Capture the cell that displays the provided text and extract its [X, Y] central coordinate. 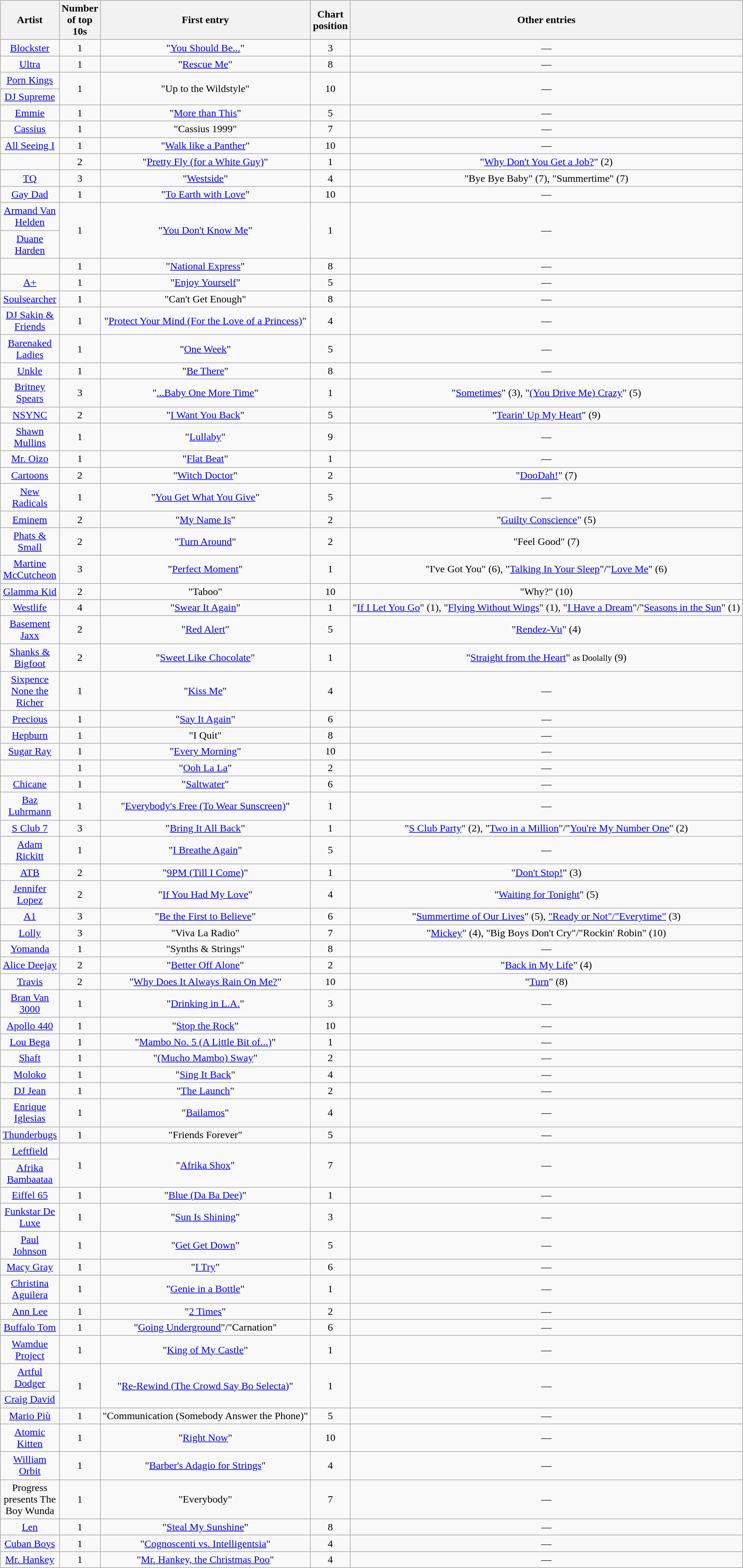
"Viva La Radio" [205, 933]
"Feel Good" (7) [547, 541]
Mario Più [30, 1416]
"Pretty Fly (for a White Guy)" [205, 162]
Shawn Mullins [30, 437]
"You Don't Know Me" [205, 230]
"Straight from the Heart" as Doolally (9) [547, 658]
"Afrika Shox" [205, 1165]
"National Express" [205, 266]
Macy Gray [30, 1267]
"Turn" (8) [547, 982]
ATB [30, 872]
"Stop the Rock" [205, 1026]
"I Want You Back" [205, 415]
Soulsearcher [30, 299]
Progress presents The Boy Wunda [30, 1499]
Other entries [547, 20]
"Mambo No. 5 (A Little Bit of...)" [205, 1042]
"Perfect Moment" [205, 569]
Enrique Iglesias [30, 1113]
DJ Sakin & Friends [30, 321]
"Flat Beat" [205, 459]
"Can't Get Enough" [205, 299]
Shaft [30, 1058]
New Radicals [30, 497]
A1 [30, 916]
"You Get What You Give" [205, 497]
Artist [30, 20]
"2 Times" [205, 1311]
"King of My Castle" [205, 1350]
"If You Had My Love" [205, 894]
"Drinking in L.A." [205, 1003]
"To Earth with Love" [205, 194]
"Kiss Me" [205, 691]
"Cognoscenti vs. Intelligentsia" [205, 1543]
"Communication (Somebody Answer the Phone)" [205, 1416]
Sugar Ray [30, 751]
"Rescue Me" [205, 64]
Apollo 440 [30, 1026]
"Ooh La La" [205, 768]
Britney Spears [30, 393]
"Going Underground"/"Carnation" [205, 1328]
Atomic Kitten [30, 1438]
Eiffel 65 [30, 1195]
Thunderbugs [30, 1135]
Craig David [30, 1399]
First entry [205, 20]
"Lullaby" [205, 437]
"Summertime of Our Lives" (5), "Ready or Not"/"Everytime" (3) [547, 916]
"Re-Rewind (The Crowd Say Bo Selecta)" [205, 1386]
William Orbit [30, 1465]
"Mr. Hankey, the Christmas Poo" [205, 1559]
"Bye Bye Baby" (7), "Summertime" (7) [547, 178]
"If I Let You Go" (1), "Flying Without Wings" (1), "I Have a Dream"/"Seasons in the Sun" (1) [547, 608]
"Barber's Adagio for Strings" [205, 1465]
"More than This" [205, 113]
9 [330, 437]
Porn Kings [30, 80]
Phats & Small [30, 541]
"Be the First to Believe" [205, 916]
Lou Bega [30, 1042]
Ann Lee [30, 1311]
"Turn Around" [205, 541]
Number of top 10s [80, 20]
Alice Deejay [30, 965]
"Back in My Life" (4) [547, 965]
Afrika Bambaataa [30, 1173]
Shanks & Bigfoot [30, 658]
"Why?" (10) [547, 592]
"Say It Again" [205, 719]
"Enjoy Yourself" [205, 283]
Cassius [30, 129]
Lolly [30, 933]
Glamma Kid [30, 592]
TQ [30, 178]
"Saltwater" [205, 784]
A+ [30, 283]
Emmie [30, 113]
Barenaked Ladies [30, 349]
Moloko [30, 1074]
"Friends Forever" [205, 1135]
"Guilty Conscience" (5) [547, 519]
"Up to the Wildstyle" [205, 89]
"Red Alert" [205, 630]
Mr. Hankey [30, 1559]
"Walk like a Panther" [205, 145]
"Taboo" [205, 592]
Martine McCutcheon [30, 569]
"Why Does It Always Rain On Me?" [205, 982]
Yomanda [30, 949]
"Witch Doctor" [205, 475]
"One Week" [205, 349]
Artful Dodger [30, 1377]
"I Try" [205, 1267]
Unkle [30, 371]
"Sweet Like Chocolate" [205, 658]
Funkstar De Luxe [30, 1217]
"DooDah!" (7) [547, 475]
"Cassius 1999" [205, 129]
"9PM (Till I Come)" [205, 872]
Jennifer Lopez [30, 894]
"...Baby One More Time" [205, 393]
Blockster [30, 48]
Christina Aguilera [30, 1289]
"Everybody's Free (To Wear Sunscreen)" [205, 806]
All Seeing I [30, 145]
"Bring It All Back" [205, 828]
Sixpence None the Richer [30, 691]
"I Breathe Again" [205, 850]
"Sometimes" (3), "(You Drive Me) Crazy" (5) [547, 393]
Paul Johnson [30, 1245]
Buffalo Tom [30, 1328]
"Blue (Da Ba Dee)" [205, 1195]
"S Club Party" (2), "Two in a Million"/"You're My Number One" (2) [547, 828]
Len [30, 1527]
Eminem [30, 519]
"Sing It Back" [205, 1074]
Cuban Boys [30, 1543]
NSYNC [30, 415]
"Don't Stop!" (3) [547, 872]
"The Launch" [205, 1091]
"Better Off Alone" [205, 965]
"Sun Is Shining" [205, 1217]
Gay Dad [30, 194]
Leftfield [30, 1151]
Chicane [30, 784]
"You Should Be..." [205, 48]
"Every Morning" [205, 751]
"Tearin' Up My Heart" (9) [547, 415]
"Get Get Down" [205, 1245]
"I Quit" [205, 735]
Basement Jaxx [30, 630]
"Synths & Strings" [205, 949]
"Why Don't You Get a Job?" (2) [547, 162]
Adam Rickitt [30, 850]
Armand Van Helden [30, 216]
"Everybody" [205, 1499]
"Swear It Again" [205, 608]
"Right Now" [205, 1438]
DJ Supreme [30, 97]
"Steal My Sunshine" [205, 1527]
Precious [30, 719]
"Genie in a Bottle" [205, 1289]
"Mickey" (4), "Big Boys Don't Cry"/"Rockin' Robin" (10) [547, 933]
S Club 7 [30, 828]
Chart position [330, 20]
"Waiting for Tonight" (5) [547, 894]
Bran Van 3000 [30, 1003]
Wamdue Project [30, 1350]
"My Name Is" [205, 519]
"I've Got You" (6), "Talking In Your Sleep"/"Love Me" (6) [547, 569]
Baz Luhrmann [30, 806]
"Rendez-Vu" (4) [547, 630]
Ultra [30, 64]
"Westside" [205, 178]
DJ Jean [30, 1091]
Duane Harden [30, 244]
"(Mucho Mambo) Sway" [205, 1058]
Westlife [30, 608]
"Be There" [205, 371]
Travis [30, 982]
"Bailamos" [205, 1113]
Mr. Oizo [30, 459]
Cartoons [30, 475]
Hepburn [30, 735]
"Protect Your Mind (For the Love of a Princess)" [205, 321]
